Find where the given text appears and provide that cell's center as (X, Y) coordinate. 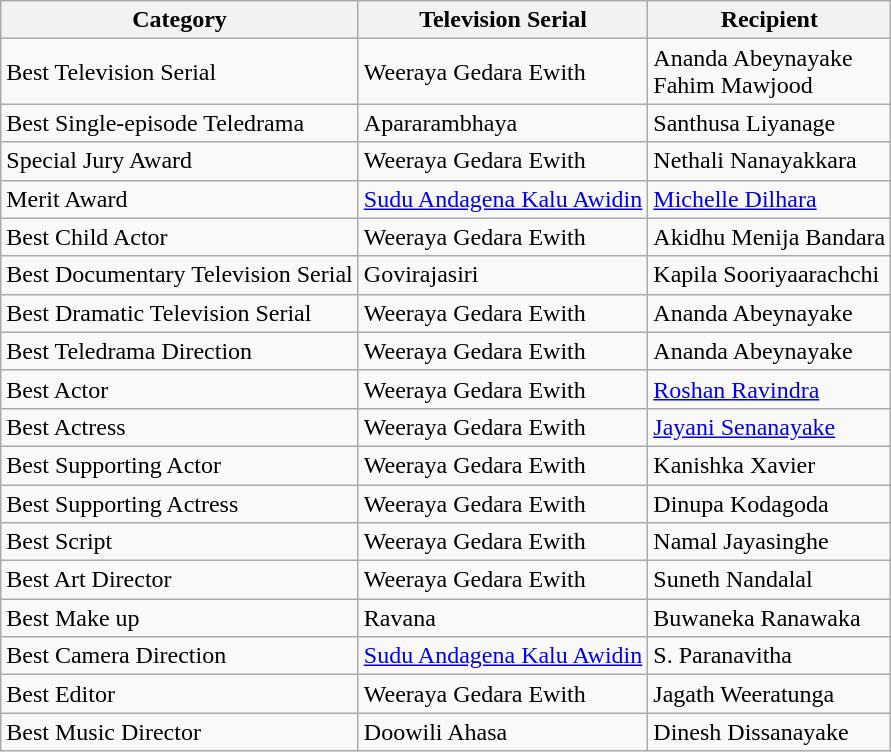
Best Actor (180, 389)
Kapila Sooriyaarachchi (770, 275)
Recipient (770, 20)
Best Art Director (180, 580)
Kanishka Xavier (770, 465)
Ravana (503, 618)
Best Music Director (180, 732)
Roshan Ravindra (770, 389)
Television Serial (503, 20)
Best Child Actor (180, 237)
Govirajasiri (503, 275)
Best Actress (180, 427)
Best Dramatic Television Serial (180, 313)
Suneth Nandalal (770, 580)
Apararambhaya (503, 123)
Best Make up (180, 618)
Best Script (180, 542)
Jayani Senanayake (770, 427)
Best Camera Direction (180, 656)
Buwaneka Ranawaka (770, 618)
Best Single-episode Teledrama (180, 123)
Nethali Nanayakkara (770, 161)
Merit Award (180, 199)
Category (180, 20)
Dinesh Dissanayake (770, 732)
Ananda Abeynayake Fahim Mawjood (770, 72)
Best Supporting Actor (180, 465)
Santhusa Liyanage (770, 123)
Jagath Weeratunga (770, 694)
Best Supporting Actress (180, 503)
Akidhu Menija Bandara (770, 237)
Best Editor (180, 694)
Dinupa Kodagoda (770, 503)
Special Jury Award (180, 161)
Doowili Ahasa (503, 732)
Namal Jayasinghe (770, 542)
Best Teledrama Direction (180, 351)
Best Television Serial (180, 72)
Michelle Dilhara (770, 199)
S. Paranavitha (770, 656)
Best Documentary Television Serial (180, 275)
